For the text-containing cell, return its midpoint in (x, y) coordinate format. 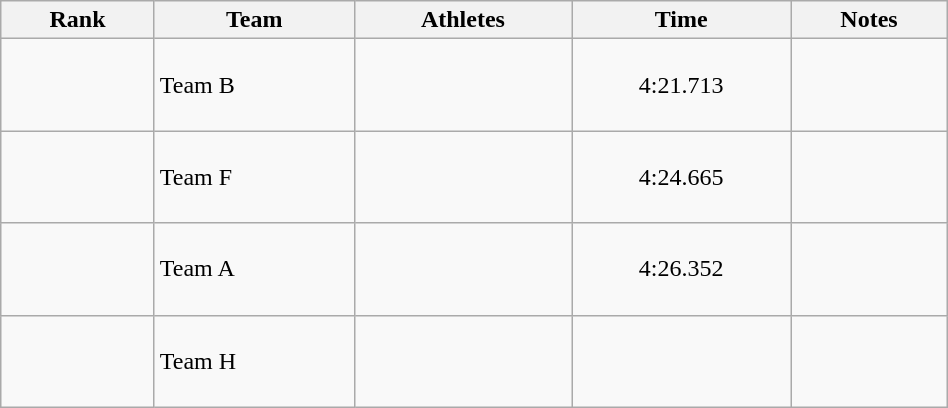
Team H (254, 361)
Team B (254, 85)
4:26.352 (682, 269)
4:21.713 (682, 85)
Team (254, 20)
Rank (78, 20)
Team A (254, 269)
Team F (254, 177)
Time (682, 20)
Notes (870, 20)
Athletes (462, 20)
4:24.665 (682, 177)
